Determine the (x, y) coordinate at the center of the cell enclosing the given text.  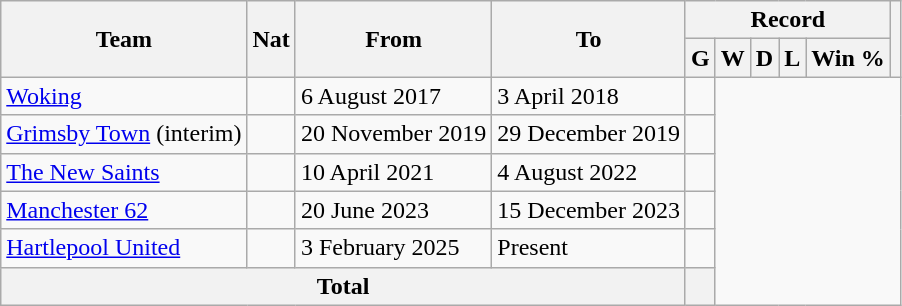
Team (124, 39)
W (732, 58)
D (764, 58)
Present (589, 248)
4 August 2022 (589, 172)
The New Saints (124, 172)
L (792, 58)
Total (344, 286)
Win % (848, 58)
To (589, 39)
From (393, 39)
15 December 2023 (589, 210)
6 August 2017 (393, 96)
Nat (271, 39)
Hartlepool United (124, 248)
20 June 2023 (393, 210)
3 February 2025 (393, 248)
10 April 2021 (393, 172)
Grimsby Town (interim) (124, 134)
29 December 2019 (589, 134)
Manchester 62 (124, 210)
3 April 2018 (589, 96)
G (700, 58)
20 November 2019 (393, 134)
Record (788, 20)
Woking (124, 96)
